Search for the cell housing the specified text and yield its (x, y) center coordinate. 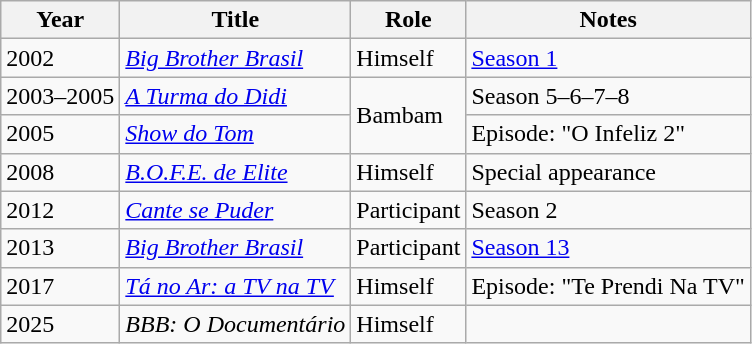
Season 2 (608, 210)
Season 13 (608, 248)
2003–2005 (60, 96)
2025 (60, 324)
2005 (60, 134)
Cante se Puder (236, 210)
Notes (608, 20)
2013 (60, 248)
Season 5–6–7–8 (608, 96)
Episode: "Te Prendi Na TV" (608, 286)
2008 (60, 172)
2017 (60, 286)
BBB: O Documentário (236, 324)
Role (408, 20)
2012 (60, 210)
A Turma do Didi (236, 96)
Season 1 (608, 58)
Show do Tom (236, 134)
Bambam (408, 115)
Year (60, 20)
B.O.F.E. de Elite (236, 172)
Tá no Ar: a TV na TV (236, 286)
Episode: "O Infeliz 2" (608, 134)
Special appearance (608, 172)
2002 (60, 58)
Title (236, 20)
